Identify which cell holds the provided text, then report its [X, Y] central coordinate. 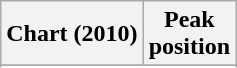
Chart (2010) [72, 34]
Peak position [189, 34]
